Extract the [X, Y] coordinate from the center of the cell holding the provided text.  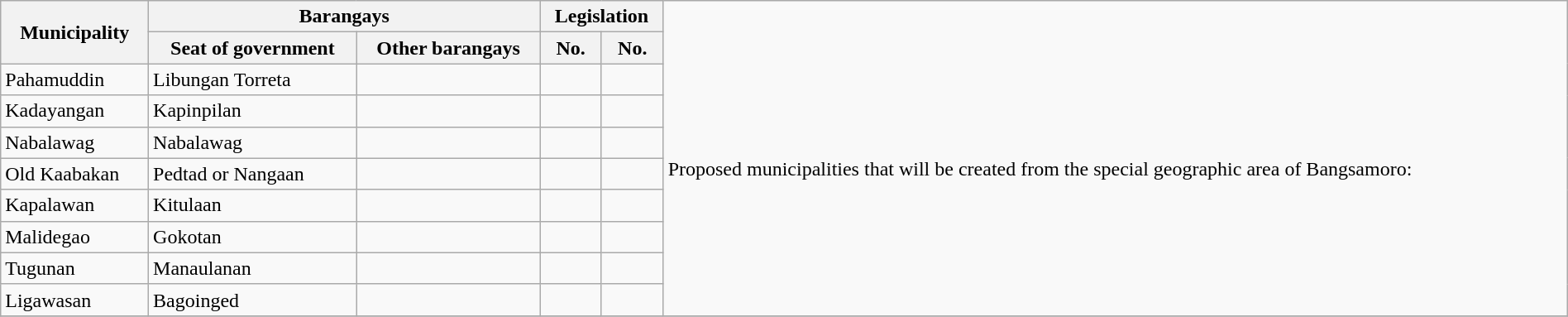
Old Kaabakan [74, 174]
Kitulaan [253, 205]
Bagoinged [253, 300]
Pedtad or Nangaan [253, 174]
Kadayangan [74, 111]
Pahamuddin [74, 79]
Libungan Torreta [253, 79]
Other barangays [448, 48]
Seat of government [253, 48]
Kapinpilan [253, 111]
Manaulanan [253, 268]
Barangays [344, 17]
Tugunan [74, 268]
Kapalawan [74, 205]
Proposed municipalities that will be created from the special geographic area of Bangsamoro: [1115, 159]
Municipality [74, 32]
Legislation [602, 17]
Ligawasan [74, 300]
Malidegao [74, 237]
Gokotan [253, 237]
